Search for the cell housing the specified text and yield its [x, y] center coordinate. 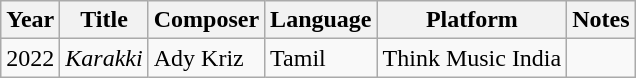
2022 [30, 58]
Think Music India [472, 58]
Composer [206, 20]
Ady Kriz [206, 58]
Karakki [104, 58]
Platform [472, 20]
Tamil [321, 58]
Notes [601, 20]
Title [104, 20]
Language [321, 20]
Year [30, 20]
